Determine the [x, y] coordinate at the center of the cell enclosing the given text.  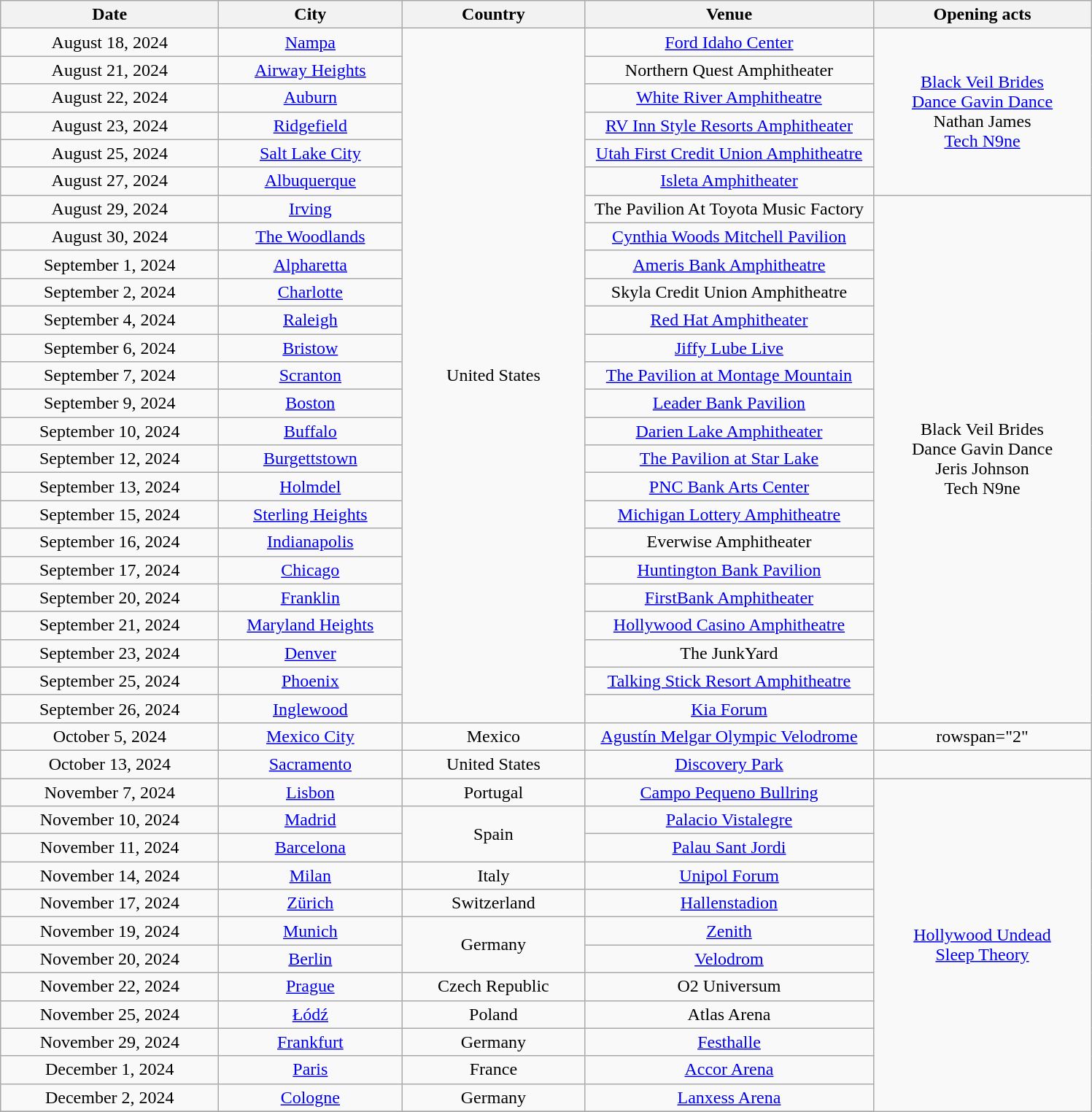
August 27, 2024 [109, 181]
November 25, 2024 [109, 1014]
Red Hat Amphitheater [729, 320]
Ridgefield [311, 126]
November 22, 2024 [109, 986]
October 5, 2024 [109, 736]
Albuquerque [311, 181]
August 29, 2024 [109, 209]
Mexico City [311, 736]
Jiffy Lube Live [729, 348]
Zürich [311, 903]
Burgettstown [311, 459]
December 1, 2024 [109, 1070]
Barcelona [311, 848]
City [311, 15]
September 13, 2024 [109, 487]
Spain [493, 834]
Everwise Amphitheater [729, 542]
The JunkYard [729, 653]
September 21, 2024 [109, 625]
Irving [311, 209]
Salt Lake City [311, 153]
September 26, 2024 [109, 708]
France [493, 1070]
Opening acts [982, 15]
Boston [311, 404]
FirstBank Amphitheater [729, 598]
September 7, 2024 [109, 376]
November 20, 2024 [109, 959]
Italy [493, 876]
Festhalle [729, 1042]
Cologne [311, 1097]
Nampa [311, 42]
September 1, 2024 [109, 264]
September 4, 2024 [109, 320]
Sterling Heights [311, 514]
December 2, 2024 [109, 1097]
Maryland Heights [311, 625]
November 19, 2024 [109, 931]
August 23, 2024 [109, 126]
Milan [311, 876]
Skyla Credit Union Amphitheatre [729, 292]
Frankfurt [311, 1042]
Hallenstadion [729, 903]
August 22, 2024 [109, 98]
September 12, 2024 [109, 459]
Berlin [311, 959]
September 16, 2024 [109, 542]
Holmdel [311, 487]
Auburn [311, 98]
Ford Idaho Center [729, 42]
RV Inn Style Resorts Amphitheater [729, 126]
September 17, 2024 [109, 570]
October 13, 2024 [109, 764]
The Pavilion at Star Lake [729, 459]
rowspan="2" [982, 736]
September 9, 2024 [109, 404]
Paris [311, 1070]
Switzerland [493, 903]
Airway Heights [311, 70]
Franklin [311, 598]
White River Amphitheatre [729, 98]
Scranton [311, 376]
The Pavilion at Montage Mountain [729, 376]
Chicago [311, 570]
Denver [311, 653]
Prague [311, 986]
Darien Lake Amphitheater [729, 431]
Lisbon [311, 792]
November 29, 2024 [109, 1042]
September 23, 2024 [109, 653]
November 17, 2024 [109, 903]
August 18, 2024 [109, 42]
Phoenix [311, 681]
November 7, 2024 [109, 792]
Lanxess Arena [729, 1097]
Venue [729, 15]
Inglewood [311, 708]
Indianapolis [311, 542]
August 21, 2024 [109, 70]
November 10, 2024 [109, 820]
Madrid [311, 820]
Black Veil BridesDance Gavin DanceNathan JamesTech N9ne [982, 112]
Huntington Bank Pavilion [729, 570]
Raleigh [311, 320]
September 20, 2024 [109, 598]
Mexico [493, 736]
Portugal [493, 792]
Leader Bank Pavilion [729, 404]
September 6, 2024 [109, 348]
O2 Universum [729, 986]
Poland [493, 1014]
Isleta Amphitheater [729, 181]
Agustín Melgar Olympic Velodrome [729, 736]
Talking Stick Resort Amphitheatre [729, 681]
Sacramento [311, 764]
Munich [311, 931]
Palacio Vistalegre [729, 820]
Bristow [311, 348]
Black Veil BridesDance Gavin DanceJeris JohnsonTech N9ne [982, 458]
Charlotte [311, 292]
Cynthia Woods Mitchell Pavilion [729, 236]
Hollywood UndeadSleep Theory [982, 944]
November 11, 2024 [109, 848]
Kia Forum [729, 708]
Ameris Bank Amphitheatre [729, 264]
PNC Bank Arts Center [729, 487]
Hollywood Casino Amphitheatre [729, 625]
Date [109, 15]
August 25, 2024 [109, 153]
Michigan Lottery Amphitheatre [729, 514]
Velodrom [729, 959]
September 2, 2024 [109, 292]
September 25, 2024 [109, 681]
The Pavilion At Toyota Music Factory [729, 209]
August 30, 2024 [109, 236]
September 15, 2024 [109, 514]
November 14, 2024 [109, 876]
Discovery Park [729, 764]
Accor Arena [729, 1070]
Buffalo [311, 431]
Czech Republic [493, 986]
The Woodlands [311, 236]
Alpharetta [311, 264]
Campo Pequeno Bullring [729, 792]
Country [493, 15]
Northern Quest Amphitheater [729, 70]
Utah First Credit Union Amphitheatre [729, 153]
September 10, 2024 [109, 431]
Atlas Arena [729, 1014]
Łódź [311, 1014]
Unipol Forum [729, 876]
Palau Sant Jordi [729, 848]
Zenith [729, 931]
